Determine the [x, y] coordinate at the center of the cell enclosing the given text.  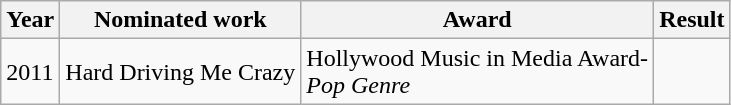
Year [30, 20]
Nominated work [180, 20]
Hard Driving Me Crazy [180, 72]
Result [692, 20]
Award [478, 20]
2011 [30, 72]
Hollywood Music in Media Award- Pop Genre [478, 72]
